Return [X, Y] of the center of cell containing provided text 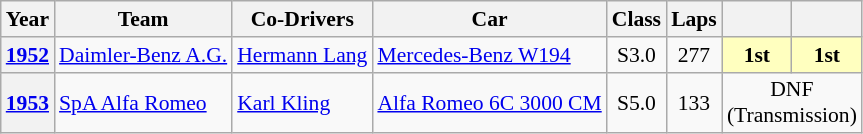
Car [489, 19]
277 [694, 55]
S3.0 [636, 55]
SpA Alfa Romeo [143, 102]
S5.0 [636, 102]
Alfa Romeo 6C 3000 CM [489, 102]
Laps [694, 19]
Co-Drivers [302, 19]
Team [143, 19]
Daimler-Benz A.G. [143, 55]
Karl Kling [302, 102]
Hermann Lang [302, 55]
1952 [28, 55]
1953 [28, 102]
Mercedes-Benz W194 [489, 55]
133 [694, 102]
DNF(Transmission) [792, 102]
Year [28, 19]
Class [636, 19]
